Output the [x, y] coordinate of the center of the cell containing the given text.  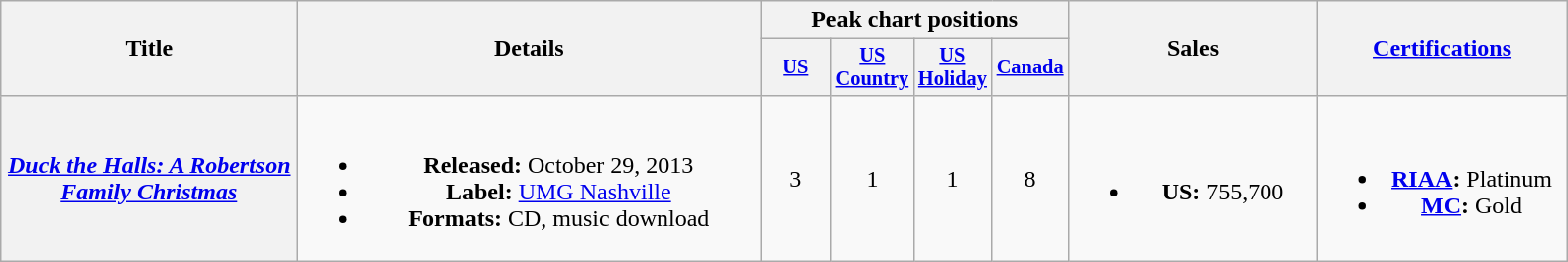
US Country [873, 67]
Released: October 29, 2013Label: UMG NashvilleFormats: CD, music download [530, 179]
8 [1030, 179]
Details [530, 49]
Sales [1192, 49]
Title [149, 49]
US Holiday [952, 67]
RIAA: PlatinumMC: Gold [1442, 179]
Duck the Halls: A Robertson Family Christmas [149, 179]
3 [795, 179]
Certifications [1442, 49]
US [795, 67]
US: 755,700 [1192, 179]
Peak chart positions [914, 20]
Canada [1030, 67]
